Pinpoint the cell where the given text exists, returning its [X, Y] midpoint coordinate. 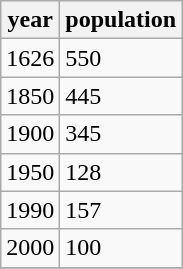
1900 [30, 134]
1850 [30, 96]
550 [121, 58]
year [30, 20]
population [121, 20]
445 [121, 96]
1990 [30, 210]
157 [121, 210]
2000 [30, 248]
1950 [30, 172]
128 [121, 172]
345 [121, 134]
100 [121, 248]
1626 [30, 58]
